Determine the (X, Y) coordinate at the center of the cell enclosing the given text.  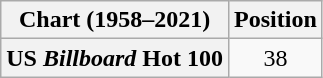
38 (276, 58)
Chart (1958–2021) (115, 20)
Position (276, 20)
US Billboard Hot 100 (115, 58)
